Search for the cell housing the specified text and yield its (x, y) center coordinate. 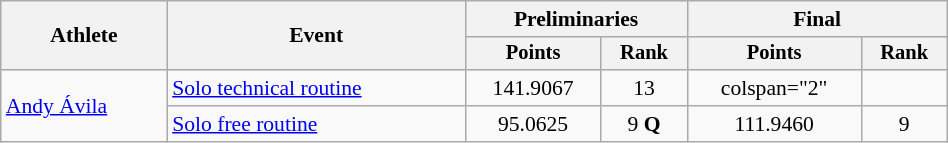
95.0625 (533, 124)
Preliminaries (576, 19)
9 (904, 124)
Andy Ávila (84, 106)
colspan="2" (774, 88)
141.9067 (533, 88)
Solo technical routine (316, 88)
13 (644, 88)
111.9460 (774, 124)
Solo free routine (316, 124)
Athlete (84, 36)
Event (316, 36)
9 Q (644, 124)
Final (817, 19)
